From the cell containing the given text, extract its center point as [X, Y] coordinate. 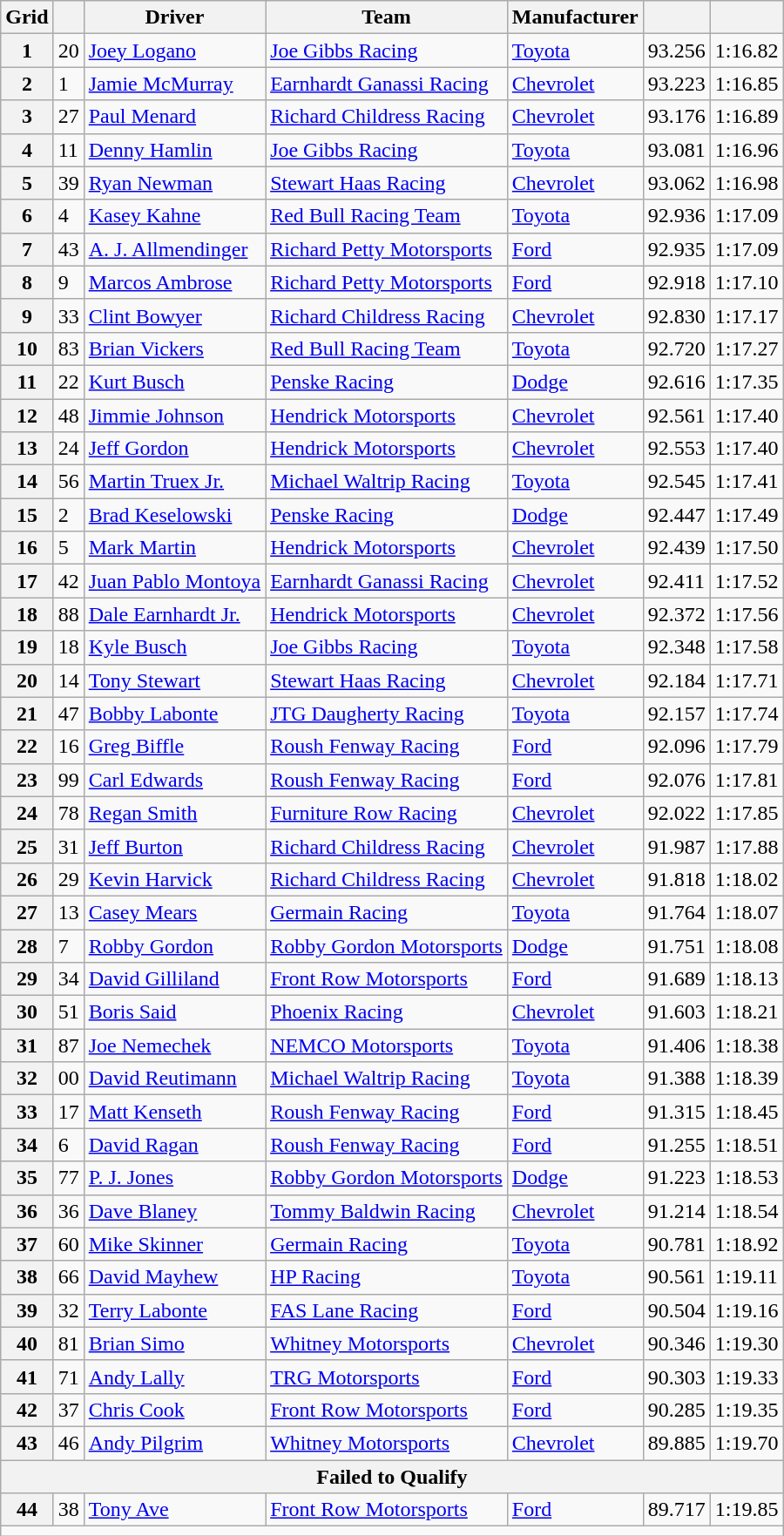
Brian Vickers [174, 348]
92.918 [676, 282]
51 [68, 1012]
A. J. Allmendinger [174, 249]
Mike Skinner [174, 1244]
1:18.21 [747, 1012]
David Mayhew [174, 1277]
Andy Lally [174, 1377]
1:17.27 [747, 348]
1:18.07 [747, 912]
Dale Earnhardt Jr. [174, 614]
Kasey Kahne [174, 216]
1:17.10 [747, 282]
Kurt Busch [174, 382]
Brad Keselowski [174, 515]
NEMCO Motorsports [387, 1045]
Paul Menard [174, 117]
Terry Labonte [174, 1310]
30 [27, 1012]
Joey Logano [174, 51]
56 [68, 482]
26 [27, 879]
Failed to Qualify [392, 1477]
Andy Pilgrim [174, 1443]
92.616 [676, 382]
1:17.35 [747, 382]
10 [27, 348]
92.096 [676, 747]
1:18.39 [747, 1079]
1:18.53 [747, 1178]
1:19.33 [747, 1377]
1:17.17 [747, 315]
1:16.89 [747, 117]
91.388 [676, 1079]
Joe Nemechek [174, 1045]
Ryan Newman [174, 183]
91.764 [676, 912]
David Ragan [174, 1145]
1:16.98 [747, 183]
1:18.51 [747, 1145]
Kevin Harvick [174, 879]
90.504 [676, 1310]
JTG Daugherty Racing [387, 714]
28 [27, 945]
Carl Edwards [174, 780]
Furniture Row Racing [387, 813]
83 [68, 348]
00 [68, 1079]
8 [27, 282]
Tommy Baldwin Racing [387, 1211]
60 [68, 1244]
21 [27, 714]
Greg Biffle [174, 747]
1:17.74 [747, 714]
92.076 [676, 780]
Brian Simo [174, 1343]
Robby Gordon [174, 945]
1:19.30 [747, 1343]
Regan Smith [174, 813]
91.214 [676, 1211]
Denny Hamlin [174, 150]
Bobby Labonte [174, 714]
90.781 [676, 1244]
92.561 [676, 416]
1:19.35 [747, 1410]
12 [27, 416]
1:17.71 [747, 680]
90.346 [676, 1343]
1:17.88 [747, 846]
David Reutimann [174, 1079]
1:17.79 [747, 747]
Casey Mears [174, 912]
Chris Cook [174, 1410]
P. J. Jones [174, 1178]
1:18.45 [747, 1112]
78 [68, 813]
90.285 [676, 1410]
Tony Ave [174, 1510]
92.720 [676, 348]
1:17.52 [747, 581]
1:19.70 [747, 1443]
19 [27, 647]
92.184 [676, 680]
25 [27, 846]
44 [27, 1510]
91.987 [676, 846]
77 [68, 1178]
93.062 [676, 183]
Jamie McMurray [174, 84]
1:18.02 [747, 879]
3 [27, 117]
1:17.58 [747, 647]
92.545 [676, 482]
89.717 [676, 1510]
Driver [174, 17]
66 [68, 1277]
1:17.49 [747, 515]
Matt Kenseth [174, 1112]
TRG Motorsports [387, 1377]
Kyle Busch [174, 647]
David Gilliland [174, 979]
Jimmie Johnson [174, 416]
1:19.85 [747, 1510]
15 [27, 515]
92.348 [676, 647]
89.885 [676, 1443]
Tony Stewart [174, 680]
1:17.81 [747, 780]
81 [68, 1343]
92.447 [676, 515]
93.081 [676, 150]
92.830 [676, 315]
91.818 [676, 879]
1:16.82 [747, 51]
1:17.50 [747, 548]
1:19.16 [747, 1310]
91.406 [676, 1045]
87 [68, 1045]
91.603 [676, 1012]
Marcos Ambrose [174, 282]
93.223 [676, 84]
1:17.41 [747, 482]
92.553 [676, 449]
1:17.56 [747, 614]
92.022 [676, 813]
1:18.54 [747, 1211]
41 [27, 1377]
Phoenix Racing [387, 1012]
92.157 [676, 714]
48 [68, 416]
1:18.08 [747, 945]
1:19.11 [747, 1277]
91.255 [676, 1145]
FAS Lane Racing [387, 1310]
92.935 [676, 249]
92.411 [676, 581]
Juan Pablo Montoya [174, 581]
1:18.13 [747, 979]
92.372 [676, 614]
Dave Blaney [174, 1211]
1:18.38 [747, 1045]
HP Racing [387, 1277]
23 [27, 780]
99 [68, 780]
Team [387, 17]
47 [68, 714]
Jeff Gordon [174, 449]
Jeff Burton [174, 846]
46 [68, 1443]
Manufacturer [575, 17]
1:16.85 [747, 84]
Boris Said [174, 1012]
92.439 [676, 548]
93.176 [676, 117]
40 [27, 1343]
93.256 [676, 51]
1:18.92 [747, 1244]
Mark Martin [174, 548]
1:16.96 [747, 150]
92.936 [676, 216]
1:17.85 [747, 813]
91.751 [676, 945]
90.303 [676, 1377]
Grid [27, 17]
35 [27, 1178]
91.689 [676, 979]
88 [68, 614]
71 [68, 1377]
91.223 [676, 1178]
91.315 [676, 1112]
Clint Bowyer [174, 315]
Martin Truex Jr. [174, 482]
90.561 [676, 1277]
